Pinpoint the cell where the given text exists, returning its [X, Y] midpoint coordinate. 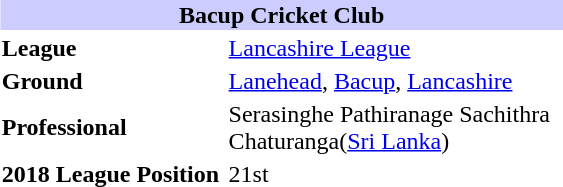
Lancashire League [395, 48]
League [112, 48]
Ground [112, 81]
Bacup Cricket Club [282, 15]
Serasinghe Pathiranage Sachithra Chaturanga(Sri Lanka) [395, 128]
Professional [112, 128]
Lanehead, Bacup, Lancashire [395, 81]
